For the text-containing cell, return its midpoint in (x, y) coordinate format. 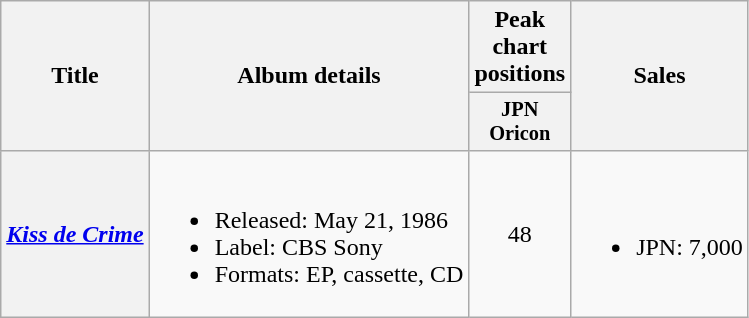
JPNOricon (520, 122)
Kiss de Crime (75, 234)
Title (75, 76)
48 (520, 234)
Album details (309, 76)
Released: May 21, 1986Label: CBS SonyFormats: EP, cassette, CD (309, 234)
Sales (660, 76)
Peak chart positions (520, 47)
JPN: 7,000 (660, 234)
